Provide the (X, Y) coordinate of the cell's center where the given text is located.  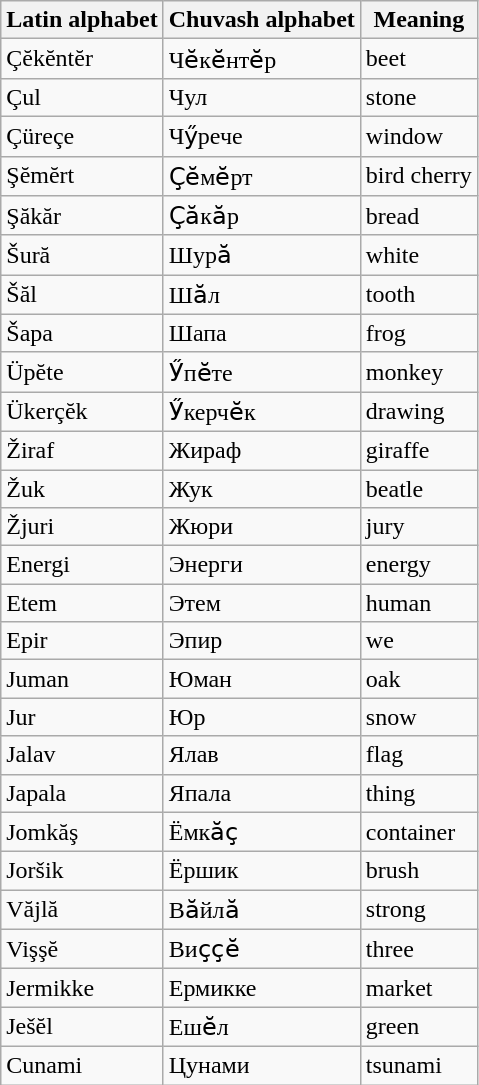
Šură (82, 255)
Ükerçĕk (82, 412)
Üpĕte (82, 372)
Этем (262, 603)
Šăl (82, 295)
Văjlă (82, 910)
Ӳпӗте (262, 372)
white (418, 255)
beet (418, 59)
Юр (262, 717)
three (418, 949)
market (418, 988)
Žjuri (82, 527)
Жюри (262, 527)
Jur (82, 717)
Energi (82, 565)
Çul (82, 97)
energy (418, 565)
snow (418, 717)
Cunami (82, 1065)
Meaning (418, 20)
Šapa (82, 333)
Чӳрече (262, 136)
Žiraf (82, 450)
Ялав (262, 755)
Etem (82, 603)
Epir (82, 641)
thing (418, 793)
Chuvash alphabet (262, 20)
window (418, 136)
container (418, 832)
Юман (262, 679)
Энерги (262, 565)
Ёмкӑҫ (262, 832)
Ешӗл (262, 1027)
tooth (418, 295)
Ермикке (262, 988)
oak (418, 679)
frog (418, 333)
flag (418, 755)
Žuk (82, 489)
Чул (262, 97)
Жираф (262, 450)
Ješĕl (82, 1027)
Joršik (82, 871)
stone (418, 97)
Şăkăr (82, 216)
Latin alphabet (82, 20)
Ҫӑкӑр (262, 216)
Шӑл (262, 295)
Виҫҫӗ (262, 949)
beatle (418, 489)
bird cherry (418, 176)
monkey (418, 372)
brush (418, 871)
Ӳкерчӗк (262, 412)
jury (418, 527)
Шурӑ (262, 255)
Жук (262, 489)
Эпир (262, 641)
Цунами (262, 1065)
tsunami (418, 1065)
strong (418, 910)
human (418, 603)
Şĕmĕrt (82, 176)
Vişşĕ (82, 949)
Juman (82, 679)
Jalav (82, 755)
green (418, 1027)
Çüreçe (82, 136)
Вӑйлӑ (262, 910)
Чӗкӗнтӗр (262, 59)
Jermikke (82, 988)
Япала (262, 793)
we (418, 641)
drawing (418, 412)
bread (418, 216)
Japala (82, 793)
Ҫӗмӗрт (262, 176)
Jomkăş (82, 832)
Шапа (262, 333)
Çĕkĕntĕr (82, 59)
giraffe (418, 450)
Ёршик (262, 871)
